Locate the cell with the specified text and output its [X, Y] center coordinate. 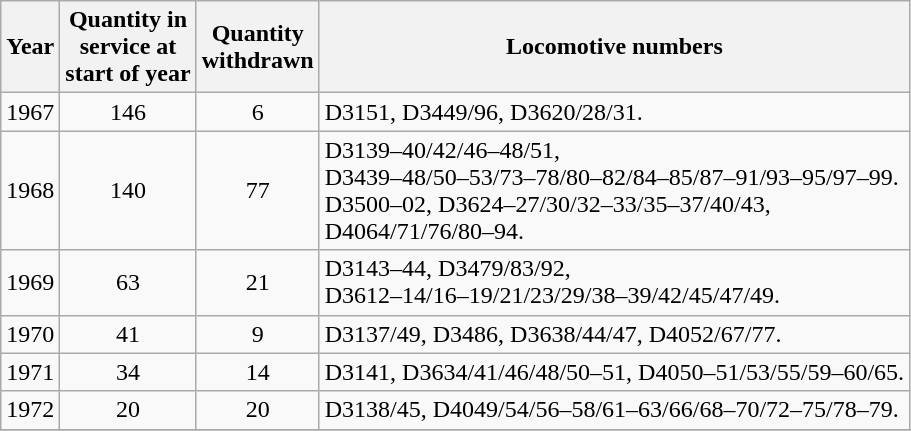
14 [258, 372]
D3143–44, D3479/83/92,D3612–14/16–19/21/23/29/38–39/42/45/47/49. [614, 282]
21 [258, 282]
63 [128, 282]
34 [128, 372]
Quantity inservice atstart of year [128, 47]
1971 [30, 372]
146 [128, 112]
1969 [30, 282]
1972 [30, 410]
140 [128, 190]
1970 [30, 334]
1967 [30, 112]
D3141, D3634/41/46/48/50–51, D4050–51/53/55/59–60/65. [614, 372]
6 [258, 112]
Year [30, 47]
D3137/49, D3486, D3638/44/47, D4052/67/77. [614, 334]
9 [258, 334]
Quantitywithdrawn [258, 47]
D3138/45, D4049/54/56–58/61–63/66/68–70/72–75/78–79. [614, 410]
Locomotive numbers [614, 47]
41 [128, 334]
D3139–40/42/46–48/51,D3439–48/50–53/73–78/80–82/84–85/87–91/93–95/97–99.D3500–02, D3624–27/30/32–33/35–37/40/43,D4064/71/76/80–94. [614, 190]
1968 [30, 190]
77 [258, 190]
D3151, D3449/96, D3620/28/31. [614, 112]
